Find where the given text appears and provide that cell's center as (X, Y) coordinate. 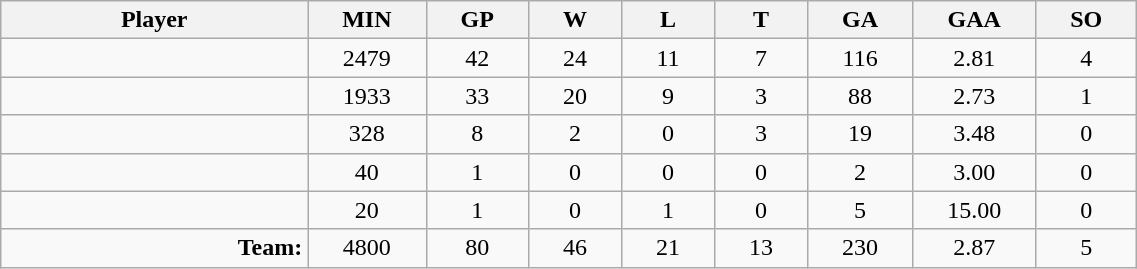
40 (367, 172)
2.81 (974, 58)
T (762, 20)
328 (367, 134)
GP (477, 20)
230 (860, 248)
11 (668, 58)
116 (860, 58)
Team: (154, 248)
19 (860, 134)
88 (860, 96)
4800 (367, 248)
4 (1086, 58)
2.87 (974, 248)
46 (574, 248)
24 (574, 58)
8 (477, 134)
7 (762, 58)
2479 (367, 58)
15.00 (974, 210)
GAA (974, 20)
2.73 (974, 96)
SO (1086, 20)
L (668, 20)
13 (762, 248)
9 (668, 96)
GA (860, 20)
Player (154, 20)
W (574, 20)
33 (477, 96)
21 (668, 248)
3.48 (974, 134)
3.00 (974, 172)
1933 (367, 96)
MIN (367, 20)
80 (477, 248)
42 (477, 58)
